For the text-containing cell, return its midpoint in (X, Y) coordinate format. 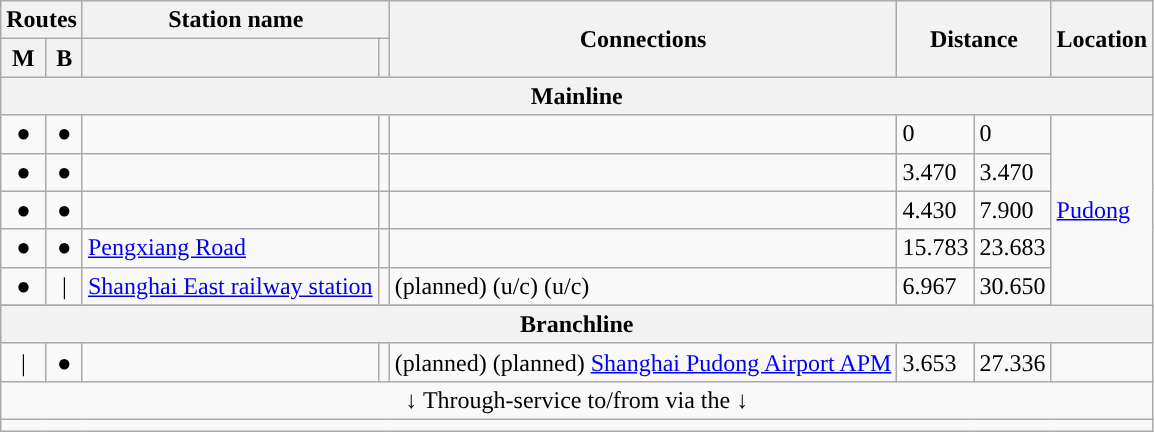
Pudong (1102, 210)
4.430 (936, 210)
15.783 (936, 248)
27.336 (1012, 362)
Shanghai East railway station (230, 286)
↓ Through-service to/from via the ↓ (577, 400)
(planned) (planned) Shanghai Pudong Airport APM (643, 362)
Connections (643, 39)
Distance (974, 39)
(planned) (u/c) (u/c) (643, 286)
Mainline (577, 96)
M (24, 58)
Location (1102, 39)
Branchline (577, 324)
30.650 (1012, 286)
Pengxiang Road (230, 248)
B (64, 58)
6.967 (936, 286)
3.653 (936, 362)
7.900 (1012, 210)
Station name (236, 20)
23.683 (1012, 248)
Routes (42, 20)
